Capture the cell that displays the provided text and extract its (X, Y) central coordinate. 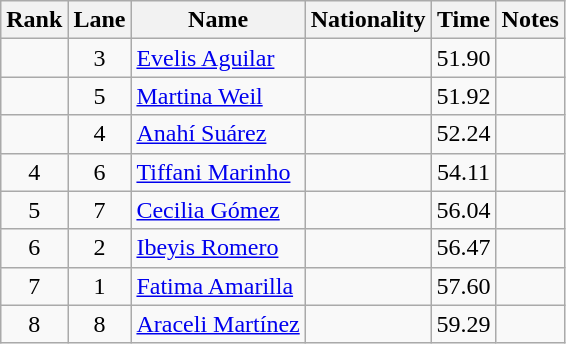
Anahí Suárez (218, 134)
3 (100, 58)
56.04 (464, 210)
Nationality (368, 20)
59.29 (464, 324)
Cecilia Gómez (218, 210)
Tiffani Marinho (218, 172)
51.92 (464, 96)
Lane (100, 20)
2 (100, 248)
Martina Weil (218, 96)
51.90 (464, 58)
56.47 (464, 248)
Time (464, 20)
52.24 (464, 134)
Name (218, 20)
Fatima Amarilla (218, 286)
Araceli Martínez (218, 324)
Ibeyis Romero (218, 248)
1 (100, 286)
Rank (34, 20)
54.11 (464, 172)
Evelis Aguilar (218, 58)
57.60 (464, 286)
Notes (530, 20)
